Scan for the cell matching the given text and deliver its (x, y) coordinate at center. 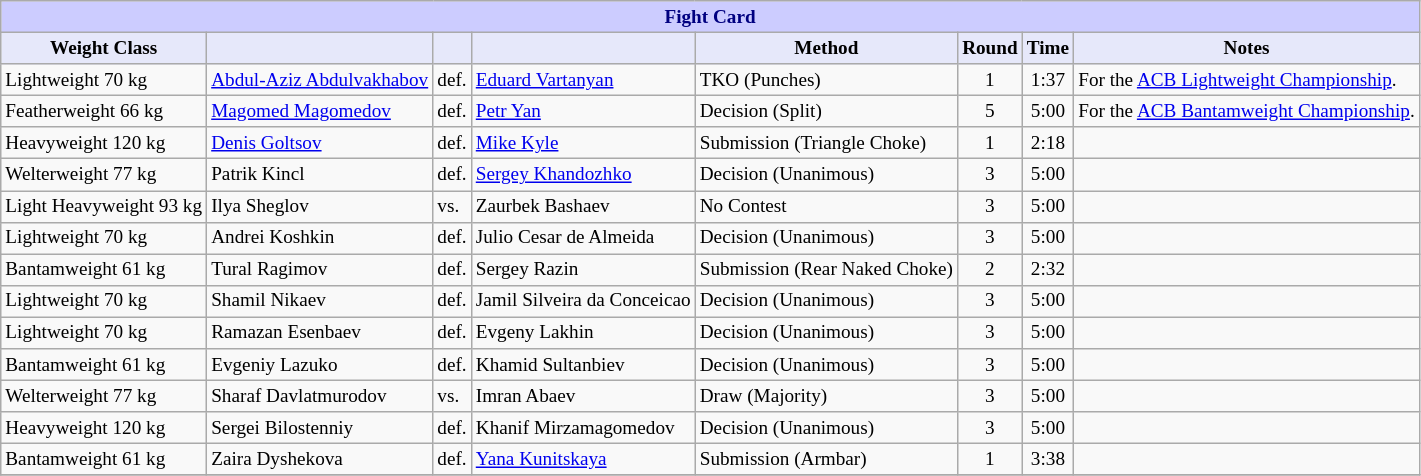
Method (826, 48)
Submission (Rear Naked Choke) (826, 270)
Denis Goltsov (320, 143)
Draw (Majority) (826, 396)
Sergey Razin (583, 270)
Sergei Bilostenniy (320, 428)
Zaurbek Bashaev (583, 206)
Abdul-Aziz Abdulvakhabov (320, 80)
Evgeniy Lazuko (320, 365)
Fight Card (710, 17)
Eduard Vartanyan (583, 80)
For the ACB Lightweight Championship. (1247, 80)
Khanif Mirzamagomedov (583, 428)
Julio Cesar de Almeida (583, 238)
Ilya Sheglov (320, 206)
2:18 (1048, 143)
Jamil Silveira da Conceicao (583, 301)
1:37 (1048, 80)
Submission (Armbar) (826, 460)
Patrik Kincl (320, 175)
2 (990, 270)
5 (990, 111)
2:32 (1048, 270)
Yana Kunitskaya (583, 460)
Evgeny Lakhin (583, 333)
Imran Abaev (583, 396)
Submission (Triangle Choke) (826, 143)
Time (1048, 48)
Zaira Dyshekova (320, 460)
Light Heavyweight 93 kg (104, 206)
TKO (Punches) (826, 80)
Petr Yan (583, 111)
Weight Class (104, 48)
Khamid Sultanbiev (583, 365)
Shamil Nikaev (320, 301)
Featherweight 66 kg (104, 111)
Tural Ragimov (320, 270)
Notes (1247, 48)
Decision (Split) (826, 111)
Mike Kyle (583, 143)
For the ACB Bantamweight Championship. (1247, 111)
Round (990, 48)
Ramazan Esenbaev (320, 333)
Magomed Magomedov (320, 111)
Sergey Khandozhko (583, 175)
Andrei Koshkin (320, 238)
3:38 (1048, 460)
No Contest (826, 206)
Sharaf Davlatmurodov (320, 396)
